Return the [X, Y] coordinate for the center point of the cell that contains the specified text.  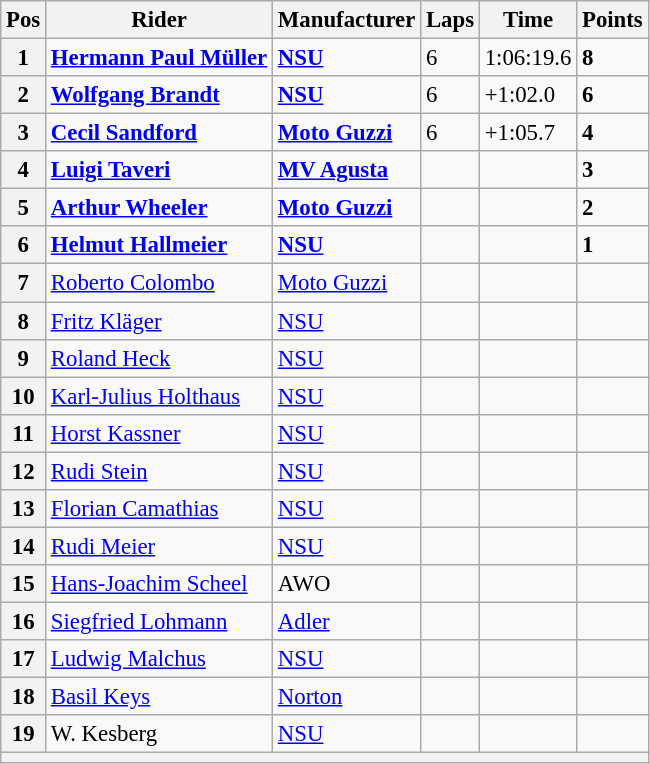
Rudi Meier [160, 546]
13 [24, 509]
Manufacturer [347, 20]
+1:02.0 [528, 95]
Siegfried Lohmann [160, 621]
Pos [24, 20]
7 [24, 283]
Rider [160, 20]
Time [528, 20]
Cecil Sandford [160, 133]
5 [24, 208]
16 [24, 621]
10 [24, 396]
12 [24, 471]
Fritz Kläger [160, 321]
Arthur Wheeler [160, 208]
Points [612, 20]
Adler [347, 621]
Wolfgang Brandt [160, 95]
+1:05.7 [528, 133]
Basil Keys [160, 697]
Luigi Taveri [160, 170]
1:06:19.6 [528, 58]
14 [24, 546]
19 [24, 734]
Hermann Paul Müller [160, 58]
17 [24, 659]
Roberto Colombo [160, 283]
Florian Camathias [160, 509]
AWO [347, 584]
Horst Kassner [160, 433]
Norton [347, 697]
W. Kesberg [160, 734]
MV Agusta [347, 170]
11 [24, 433]
Rudi Stein [160, 471]
Helmut Hallmeier [160, 245]
Hans-Joachim Scheel [160, 584]
Laps [450, 20]
Ludwig Malchus [160, 659]
18 [24, 697]
15 [24, 584]
9 [24, 358]
Karl-Julius Holthaus [160, 396]
Roland Heck [160, 358]
